From the cell containing the given text, extract its center point as [X, Y] coordinate. 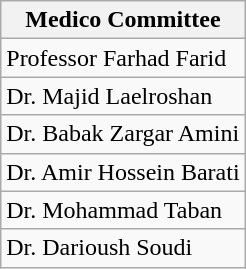
Dr. Darioush Soudi [123, 248]
Dr. Babak Zargar Amini [123, 134]
Dr. Amir Hossein Barati [123, 172]
Professor Farhad Farid [123, 58]
Dr. Majid Laelroshan [123, 96]
Medico Committee [123, 20]
Dr. Mohammad Taban [123, 210]
